Identify which cell holds the provided text, then report its (X, Y) central coordinate. 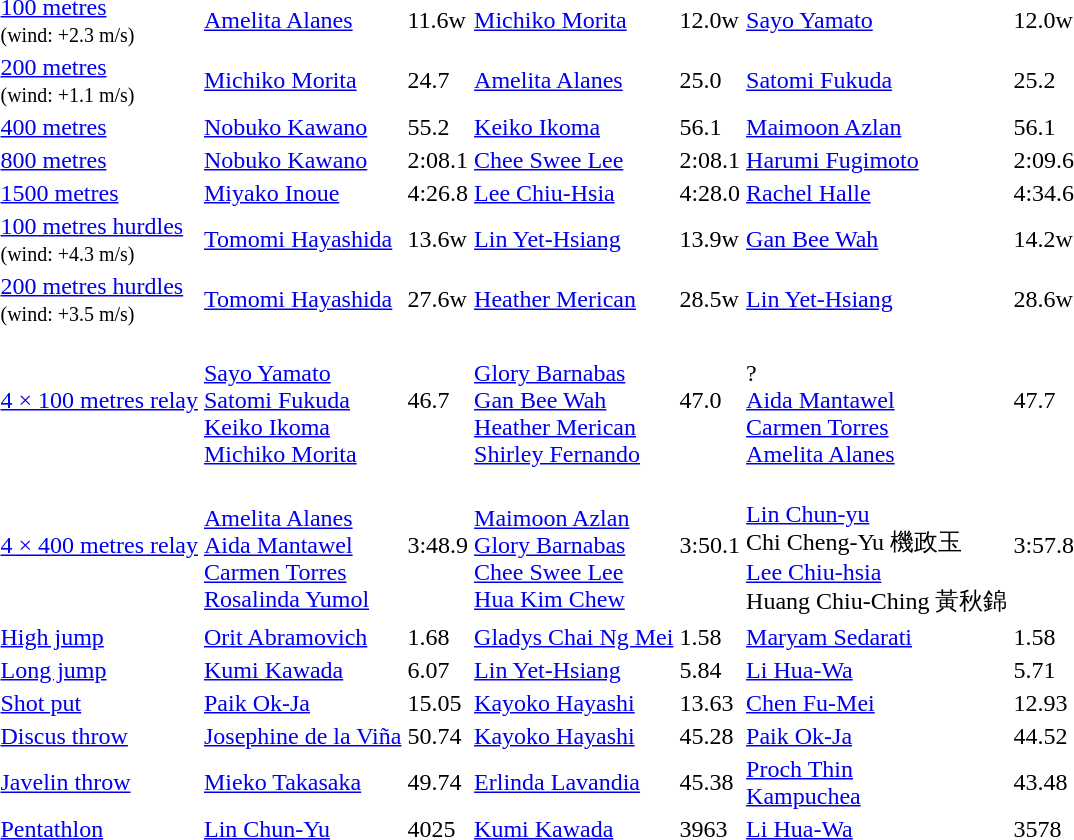
28.5w (710, 300)
1.58 (710, 637)
?Aida MantawelCarmen TorresAmelita Alanes (877, 400)
Maimoon Azlan (877, 127)
Harumi Fugimoto (877, 160)
Lee Chiu-Hsia (574, 193)
Maimoon AzlanGlory BarnabasChee Swee LeeHua Kim Chew (574, 546)
Mieko Takasaka (302, 782)
4:28.0 (710, 193)
Keiko Ikoma (574, 127)
Heather Merican (574, 300)
Josephine de la Viña (302, 736)
Orit Abramovich (302, 637)
27.6w (438, 300)
Maryam Sedarati (877, 637)
46.7 (438, 400)
Chen Fu-Mei (877, 703)
4:26.8 (438, 193)
Rachel Halle (877, 193)
Lin Chun-yuChi Cheng-Yu 機政玉Lee Chiu-hsiaHuang Chiu-Ching 黃秋錦 (877, 546)
Gladys Chai Ng Mei (574, 637)
47.0 (710, 400)
3:50.1 (710, 546)
Amelita AlanesAida MantawelCarmen TorresRosalinda Yumol (302, 546)
55.2 (438, 127)
5.84 (710, 670)
50.74 (438, 736)
Michiko Morita (302, 80)
13.9w (710, 240)
Amelita Alanes (574, 80)
13.6w (438, 240)
Chee Swee Lee (574, 160)
6.07 (438, 670)
Proch Thin Kampuchea (877, 782)
Li Hua-Wa (877, 670)
1.68 (438, 637)
Sayo YamatoSatomi FukudaKeiko IkomaMichiko Morita (302, 400)
Glory BarnabasGan Bee WahHeather MericanShirley Fernando (574, 400)
15.05 (438, 703)
Gan Bee Wah (877, 240)
24.7 (438, 80)
49.74 (438, 782)
45.38 (710, 782)
3:48.9 (438, 546)
13.63 (710, 703)
Satomi Fukuda (877, 80)
25.0 (710, 80)
Erlinda Lavandia (574, 782)
56.1 (710, 127)
45.28 (710, 736)
Miyako Inoue (302, 193)
Kumi Kawada (302, 670)
